Return (x, y) of the center of cell containing provided text 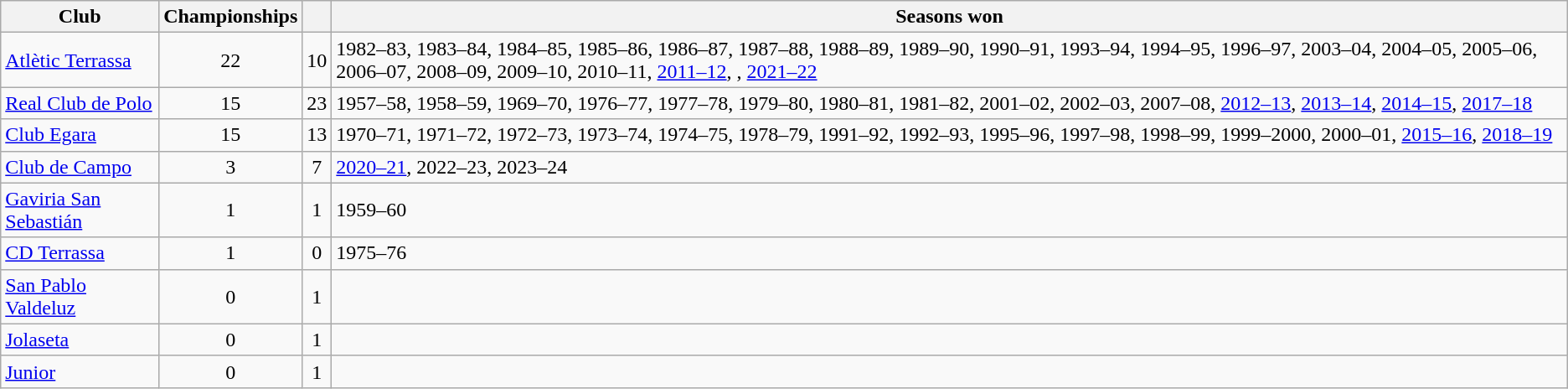
Jolaseta (80, 340)
1957–58, 1958–59, 1969–70, 1976–77, 1977–78, 1979–80, 1980–81, 1981–82, 2001–02, 2002–03, 2007–08, 2012–13, 2013–14, 2014–15, 2017–18 (950, 103)
San Pablo Valdeluz (80, 297)
Gaviria San Sebastián (80, 210)
Seasons won (950, 17)
Junior (80, 371)
Club Egara (80, 135)
10 (317, 60)
Real Club de Polo (80, 103)
Atlètic Terrassa (80, 60)
13 (317, 135)
Club de Campo (80, 167)
2020–21, 2022–23, 2023–24 (950, 167)
1970–71, 1971–72, 1972–73, 1973–74, 1974–75, 1978–79, 1991–92, 1992–93, 1995–96, 1997–98, 1998–99, 1999–2000, 2000–01, 2015–16, 2018–19 (950, 135)
7 (317, 167)
22 (231, 60)
1975–76 (950, 253)
Club (80, 17)
Championships (231, 17)
3 (231, 167)
23 (317, 103)
1959–60 (950, 210)
CD Terrassa (80, 253)
